Return the (X, Y) coordinate for the center point of the cell that contains the specified text.  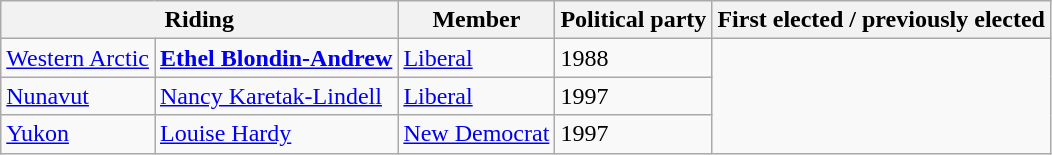
Political party (634, 20)
Ethel Blondin-Andrew (276, 58)
1988 (634, 58)
Yukon (78, 134)
Riding (200, 20)
Louise Hardy (276, 134)
Member (476, 20)
Nancy Karetak-Lindell (276, 96)
First elected / previously elected (882, 20)
New Democrat (476, 134)
Nunavut (78, 96)
Western Arctic (78, 58)
